Identify which cell holds the provided text, then report its [x, y] central coordinate. 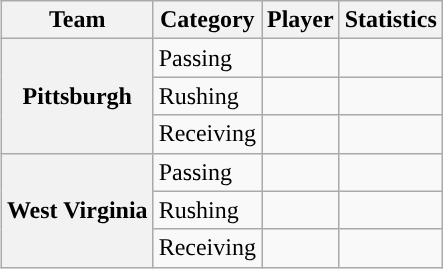
Statistics [390, 20]
Pittsburgh [77, 96]
West Virginia [77, 210]
Team [77, 20]
Player [301, 20]
Category [207, 20]
